Provide the [x, y] coordinate of the cell's center where the given text is located.  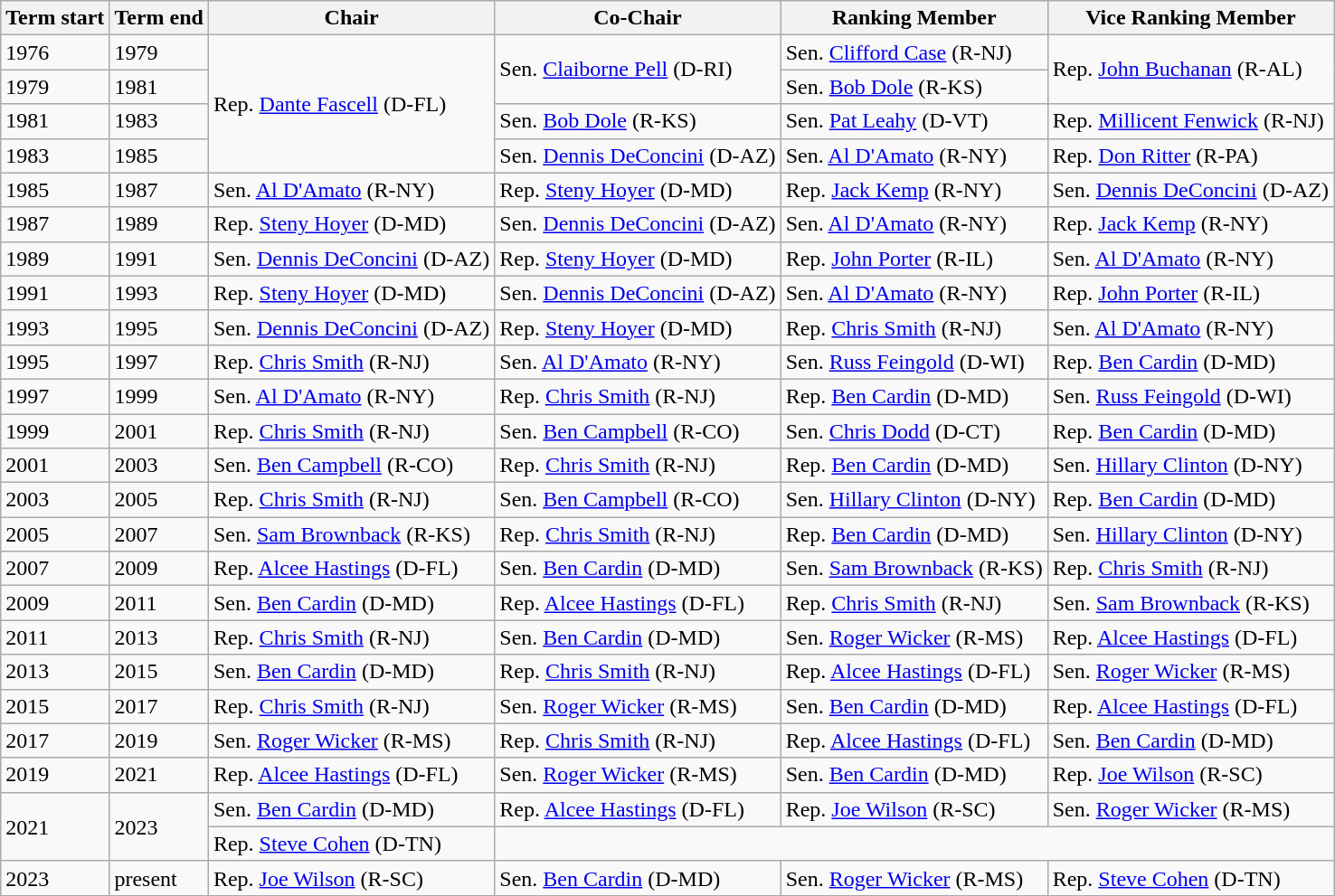
1976 [55, 52]
Rep. Dante Fascell (D-FL) [351, 104]
Rep. Millicent Fenwick (R-NJ) [1190, 121]
Co-Chair [638, 18]
Vice Ranking Member [1190, 18]
Rep. Don Ritter (R-PA) [1190, 156]
Sen. Clifford Case (R-NJ) [914, 52]
Term end [159, 18]
Chair [351, 18]
Ranking Member [914, 18]
Rep. John Buchanan (R-AL) [1190, 70]
Term start [55, 18]
Sen. Pat Leahy (D-VT) [914, 121]
present [159, 878]
Sen. Chris Dodd (D-CT) [914, 431]
Sen. Claiborne Pell (D-RI) [638, 70]
